Search for the cell housing the specified text and yield its [X, Y] center coordinate. 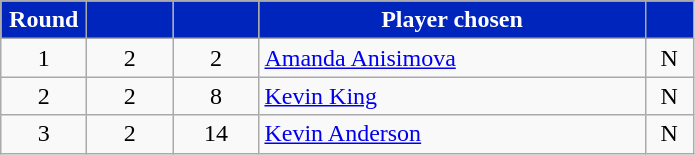
Round [44, 20]
Kevin Anderson [452, 134]
1 [44, 58]
8 [216, 96]
14 [216, 134]
Amanda Anisimova [452, 58]
Player chosen [452, 20]
Kevin King [452, 96]
3 [44, 134]
